Return [x, y] of the center of cell containing provided text 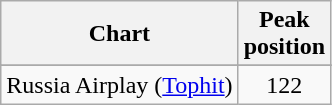
Russia Airplay (Tophit) [120, 85]
Peakposition [284, 34]
122 [284, 85]
Chart [120, 34]
